Search for the cell housing the specified text and yield its (x, y) center coordinate. 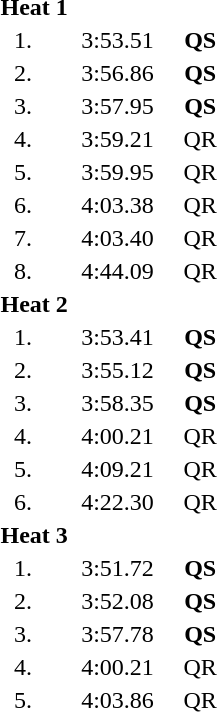
4:03.38 (118, 205)
3:58.35 (118, 403)
3:59.21 (118, 139)
3:53.51 (118, 40)
3:57.95 (118, 106)
3:52.08 (118, 601)
3:57.78 (118, 634)
3:55.12 (118, 370)
4:22.30 (118, 502)
3:51.72 (118, 568)
4:03.40 (118, 238)
4:09.21 (118, 469)
3:53.41 (118, 337)
3:59.95 (118, 172)
4:44.09 (118, 271)
3:56.86 (118, 73)
